Identify which cell holds the provided text, then report its (x, y) central coordinate. 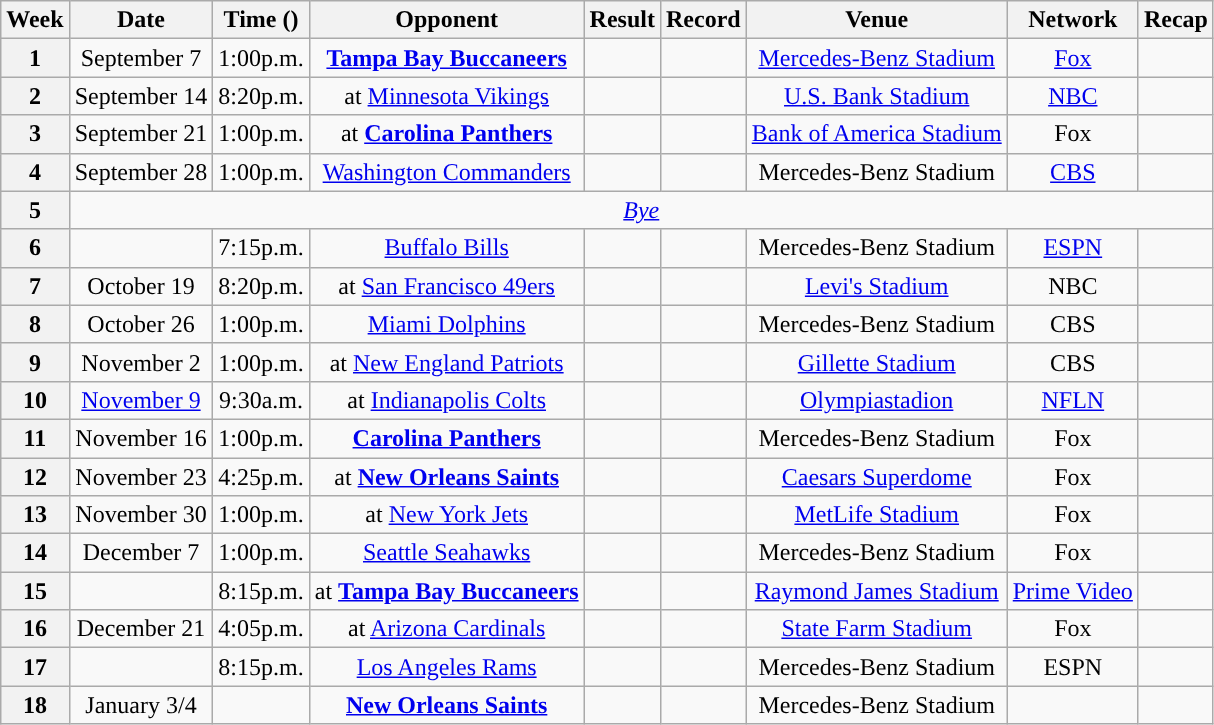
Venue (876, 20)
November 23 (141, 477)
5 (35, 210)
September 28 (141, 172)
Result (622, 20)
13 (35, 515)
2 (35, 96)
18 (35, 705)
September 21 (141, 134)
Network (1072, 20)
December 21 (141, 629)
Levi's Stadium (876, 286)
Los Angeles Rams (446, 667)
4 (35, 172)
Opponent (446, 20)
Carolina Panthers (446, 438)
January 3/4 (141, 705)
7 (35, 286)
4:25p.m. (261, 477)
Seattle Seahawks (446, 553)
10 (35, 400)
11 (35, 438)
Tampa Bay Buccaneers (446, 58)
9:30a.m. (261, 400)
at Arizona Cardinals (446, 629)
October 19 (141, 286)
November 2 (141, 362)
Caesars Superdome (876, 477)
November 30 (141, 515)
16 (35, 629)
U.S. Bank Stadium (876, 96)
3 (35, 134)
14 (35, 553)
at Tampa Bay Buccaneers (446, 591)
Miami Dolphins (446, 324)
September 14 (141, 96)
Record (703, 20)
at San Francisco 49ers (446, 286)
Time () (261, 20)
9 (35, 362)
October 26 (141, 324)
November 16 (141, 438)
8 (35, 324)
at Carolina Panthers (446, 134)
November 9 (141, 400)
December 7 (141, 553)
at New Orleans Saints (446, 477)
17 (35, 667)
Prime Video (1072, 591)
12 (35, 477)
Gillette Stadium (876, 362)
MetLife Stadium (876, 515)
15 (35, 591)
Date (141, 20)
Buffalo Bills (446, 248)
State Farm Stadium (876, 629)
6 (35, 248)
Recap (1176, 20)
NFLN (1072, 400)
Olympiastadion (876, 400)
Washington Commanders (446, 172)
Week (35, 20)
4:05p.m. (261, 629)
7:15p.m. (261, 248)
at Indianapolis Colts (446, 400)
1 (35, 58)
Bank of America Stadium (876, 134)
at Minnesota Vikings (446, 96)
at New England Patriots (446, 362)
at New York Jets (446, 515)
Bye (641, 210)
Raymond James Stadium (876, 591)
New Orleans Saints (446, 705)
September 7 (141, 58)
